Pinpoint the cell where the given text exists, returning its (x, y) midpoint coordinate. 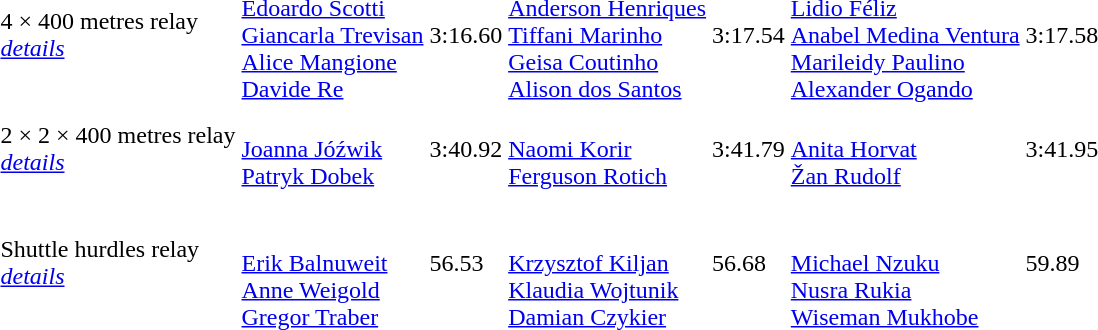
Naomi Korir Ferguson Rotich (608, 149)
3:40.92 (466, 149)
Joanna JóźwikPatryk Dobek (332, 149)
Anita Horvat Žan Rudolf (905, 149)
3:41.79 (749, 149)
